Locate the cell with the specified text and output its [X, Y] center coordinate. 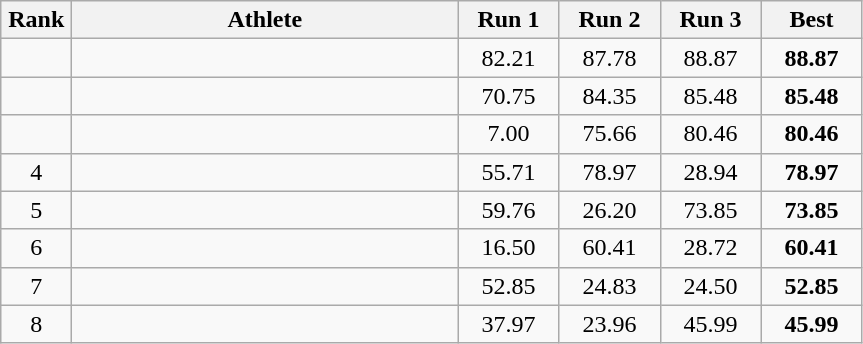
Rank [36, 20]
7.00 [508, 134]
82.21 [508, 58]
5 [36, 210]
8 [36, 324]
4 [36, 172]
Athlete [265, 20]
28.94 [710, 172]
37.97 [508, 324]
75.66 [610, 134]
Run 3 [710, 20]
23.96 [610, 324]
59.76 [508, 210]
6 [36, 248]
24.83 [610, 286]
Run 1 [508, 20]
16.50 [508, 248]
7 [36, 286]
26.20 [610, 210]
24.50 [710, 286]
55.71 [508, 172]
Best [812, 20]
28.72 [710, 248]
87.78 [610, 58]
Run 2 [610, 20]
70.75 [508, 96]
84.35 [610, 96]
